Capture the cell that displays the provided text and extract its [x, y] central coordinate. 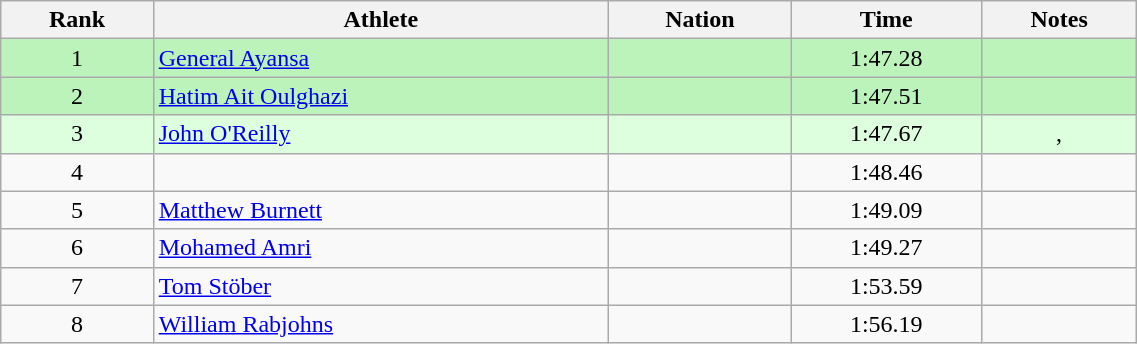
7 [77, 286]
, [1058, 134]
Nation [700, 20]
Notes [1058, 20]
2 [77, 96]
William Rabjohns [380, 324]
1:53.59 [886, 286]
Mohamed Amri [380, 248]
1:49.27 [886, 248]
Tom Stöber [380, 286]
8 [77, 324]
1 [77, 58]
Hatim Ait Oulghazi [380, 96]
Athlete [380, 20]
Matthew Burnett [380, 210]
6 [77, 248]
4 [77, 172]
1:47.28 [886, 58]
John O'Reilly [380, 134]
3 [77, 134]
Rank [77, 20]
1:47.67 [886, 134]
1:56.19 [886, 324]
1:49.09 [886, 210]
1:48.46 [886, 172]
5 [77, 210]
Time [886, 20]
1:47.51 [886, 96]
General Ayansa [380, 58]
